Locate the cell with the specified text and output its (x, y) center coordinate. 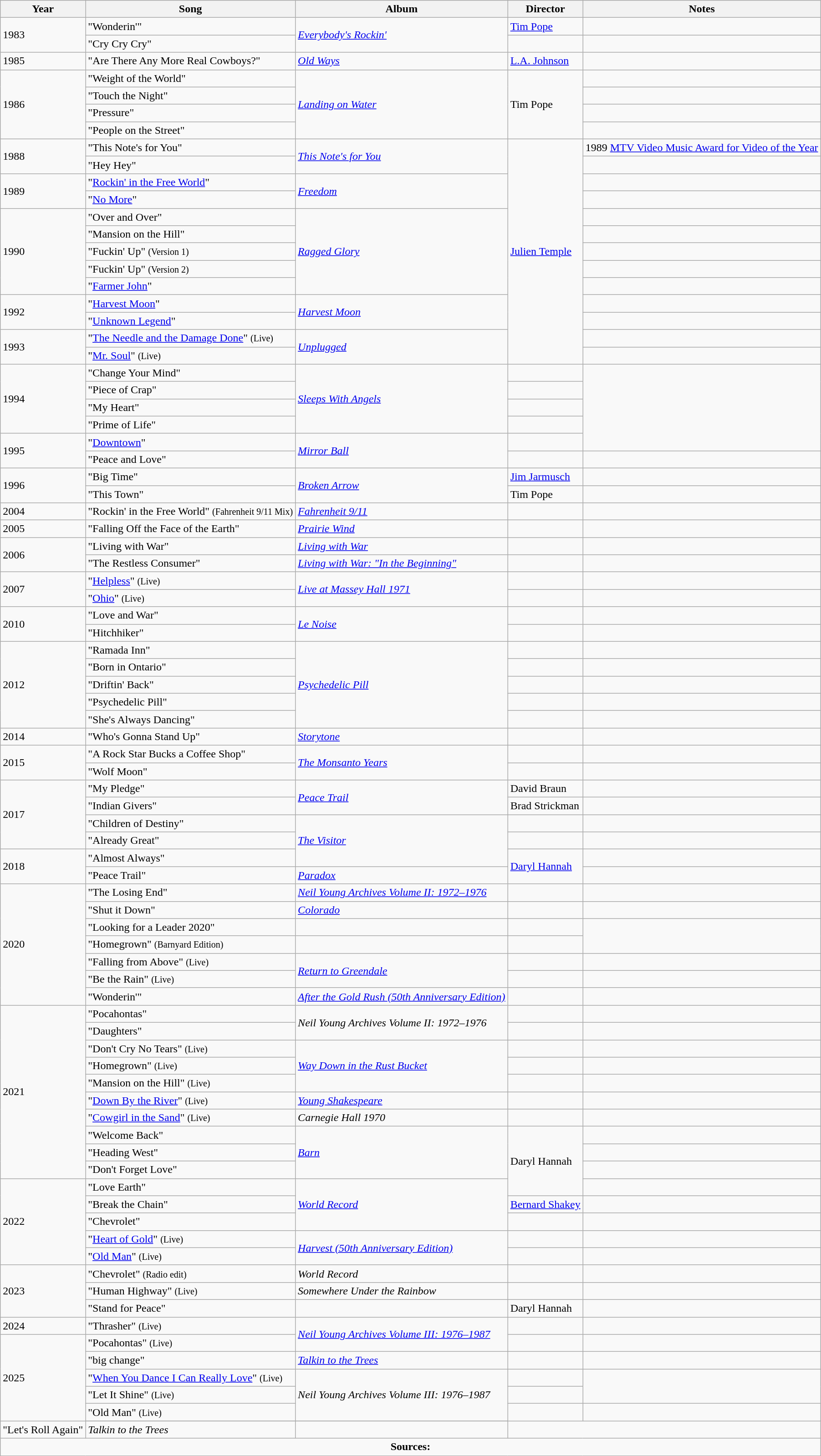
Storytone (402, 736)
1988 (43, 156)
"The Needle and the Damage Done" (Live) (190, 338)
Barn (402, 1152)
1995 (43, 451)
Living with War (402, 546)
"Mr. Soul" (Live) (190, 355)
"Mansion on the Hill" (Live) (190, 1083)
"Wolf Moon" (190, 771)
Album (402, 9)
2025 (43, 1378)
2018 (43, 867)
"Don't Forget Love" (190, 1170)
"My Heart" (190, 407)
"Downtown" (190, 442)
After the Gold Rush (50th Anniversary Edition) (402, 996)
"Unknown Legend" (190, 321)
1992 (43, 312)
"Prime of Life" (190, 425)
"Hitchhiker" (190, 633)
"Cowgirl in the Sand" (Live) (190, 1118)
"The Losing End" (190, 893)
"Helpless" (Live) (190, 581)
1994 (43, 399)
Young Shakespeare (402, 1101)
"Break the Chain" (190, 1204)
2015 (43, 762)
2017 (43, 815)
"No More" (190, 199)
"big change" (190, 1360)
Somewhere Under the Rainbow (402, 1291)
Psychedelic Pill (402, 685)
"Pocahontas" (190, 1014)
"Heading West" (190, 1152)
"Change Your Mind" (190, 373)
Broken Arrow (402, 485)
The Visitor (402, 841)
"Falling from Above" (Live) (190, 962)
Julien Temple (546, 251)
2012 (43, 685)
"Love Earth" (190, 1187)
"Children of Destiny" (190, 823)
Notes (702, 9)
Freedom (402, 191)
"Pressure" (190, 113)
2004 (43, 512)
"When You Dance I Can Really Love" (Live) (190, 1378)
2005 (43, 529)
"Chevrolet" (Radio edit) (190, 1273)
2022 (43, 1222)
"Stand for Peace" (190, 1308)
Bernard Shakey (546, 1204)
"Homegrown" (Live) (190, 1066)
"Peace Trail" (190, 875)
"Ohio" (Live) (190, 598)
"Mansion on the Hill" (190, 234)
"Psychedelic Pill" (190, 702)
Sleeps With Angels (402, 399)
"Touch the Night" (190, 96)
"Fuckin' Up" (Version 1) (190, 252)
"Don't Cry No Tears" (Live) (190, 1048)
2020 (43, 944)
"Driftin' Back" (190, 685)
"Love and War" (190, 615)
Brad Strickman (546, 806)
"Thrasher" (Live) (190, 1326)
Director (546, 9)
This Note's for You (402, 156)
"Rockin' in the Free World" (Fahrenheit 9/11 Mix) (190, 512)
2007 (43, 589)
"Chevrolet" (190, 1222)
Fahrenheit 9/11 (402, 512)
L.A. Johnson (546, 61)
2014 (43, 736)
"This Town" (190, 494)
"Falling Off the Face of the Earth" (190, 529)
Live at Massey Hall 1971 (402, 589)
"Rockin' in the Free World" (190, 182)
1990 (43, 252)
"Human Highway" (Live) (190, 1291)
"This Note's for You" (190, 147)
"Let It Shine" (Live) (190, 1395)
"Hey Hey" (190, 165)
"Peace and Love" (190, 459)
Year (43, 9)
"Fuckin' Up" (Version 2) (190, 269)
"Down By the River" (Live) (190, 1101)
"Weight of the World" (190, 78)
"Shut it Down" (190, 910)
Harvest Moon (402, 312)
2021 (43, 1091)
Old Ways (402, 61)
2023 (43, 1291)
"Daughters" (190, 1031)
2010 (43, 624)
"Let's Roll Again" (43, 1430)
Carnegie Hall 1970 (402, 1118)
"Harvest Moon" (190, 304)
2006 (43, 555)
"Over and Over" (190, 217)
Mirror Ball (402, 451)
Le Noise (402, 624)
"Almost Always" (190, 858)
Jim Jarmusch (546, 477)
"Pocahontas" (Live) (190, 1343)
"Who's Gonna Stand Up" (190, 736)
"Living with War" (190, 546)
David Braun (546, 789)
"The Restless Consumer" (190, 563)
"Are There Any More Real Cowboys?" (190, 61)
1993 (43, 347)
"Homegrown" (Barnyard Edition) (190, 944)
Return to Greendale (402, 970)
"Be the Rain" (Live) (190, 979)
"She's Always Dancing" (190, 719)
2024 (43, 1326)
Ragged Glory (402, 252)
"A Rock Star Bucks a Coffee Shop" (190, 754)
Paradox (402, 875)
1989 (43, 191)
Unplugged (402, 347)
1985 (43, 61)
"Looking for a Leader 2020" (190, 927)
"People on the Street" (190, 130)
Song (190, 9)
"Piece of Crap" (190, 390)
Landing on Water (402, 104)
"My Pledge" (190, 789)
Harvest (50th Anniversary Edition) (402, 1248)
Way Down in the Rust Bucket (402, 1065)
"Heart of Gold" (Live) (190, 1239)
1989 MTV Video Music Award for Video of the Year (702, 147)
Colorado (402, 910)
"Ramada Inn" (190, 650)
Peace Trail (402, 797)
"Born in Ontario" (190, 667)
The Monsanto Years (402, 762)
1996 (43, 485)
"Farmer John" (190, 286)
"Welcome Back" (190, 1135)
"Cry Cry Cry" (190, 44)
Sources: (411, 1447)
Prairie Wind (402, 529)
Living with War: "In the Beginning" (402, 563)
1986 (43, 104)
Everybody's Rockin' (402, 35)
1983 (43, 35)
"Indian Givers" (190, 806)
"Big Time" (190, 477)
"Already Great" (190, 841)
